Identify which cell holds the provided text, then report its [X, Y] central coordinate. 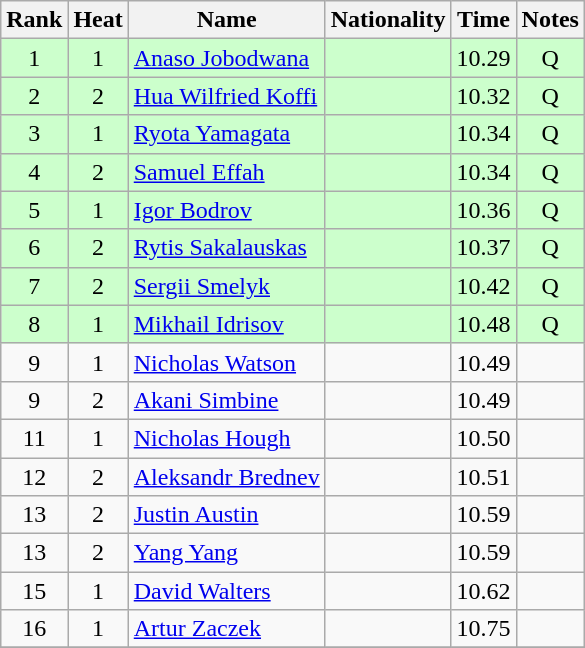
Rank [34, 20]
Ryota Yamagata [226, 134]
Sergii Smelyk [226, 286]
Rytis Sakalauskas [226, 248]
Aleksandr Brednev [226, 477]
8 [34, 324]
6 [34, 248]
Akani Simbine [226, 400]
4 [34, 172]
10.51 [484, 477]
Igor Bodrov [226, 210]
11 [34, 438]
10.32 [484, 96]
Nationality [388, 20]
Nicholas Watson [226, 362]
Hua Wilfried Koffi [226, 96]
10.48 [484, 324]
Heat [98, 20]
10.62 [484, 591]
10.29 [484, 58]
Mikhail Idrisov [226, 324]
Name [226, 20]
5 [34, 210]
10.37 [484, 248]
10.75 [484, 629]
16 [34, 629]
10.50 [484, 438]
3 [34, 134]
Time [484, 20]
10.36 [484, 210]
12 [34, 477]
Yang Yang [226, 553]
Artur Zaczek [226, 629]
15 [34, 591]
David Walters [226, 591]
Anaso Jobodwana [226, 58]
Justin Austin [226, 515]
Nicholas Hough [226, 438]
10.42 [484, 286]
Notes [550, 20]
7 [34, 286]
Samuel Effah [226, 172]
